For the text-containing cell, return its midpoint in [X, Y] coordinate format. 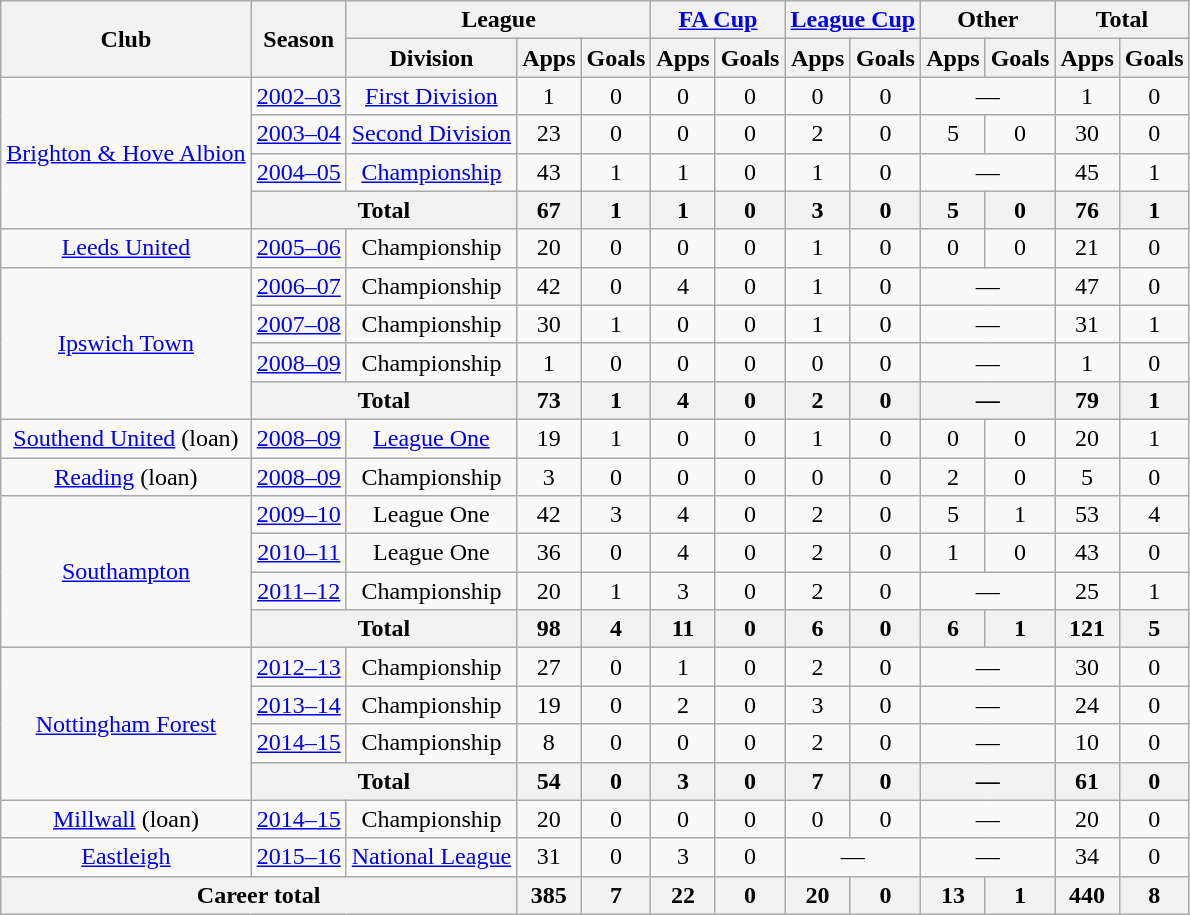
2002–03 [298, 96]
61 [1087, 781]
FA Cup [718, 20]
67 [549, 210]
385 [549, 895]
13 [953, 895]
2005–06 [298, 248]
National League [431, 857]
2010–11 [298, 553]
121 [1087, 629]
Second Division [431, 134]
79 [1087, 400]
73 [549, 400]
23 [549, 134]
98 [549, 629]
24 [1087, 705]
76 [1087, 210]
2006–07 [298, 286]
First Division [431, 96]
Career total [259, 895]
53 [1087, 515]
Division [431, 58]
2003–04 [298, 134]
34 [1087, 857]
Southend United (loan) [126, 438]
21 [1087, 248]
2004–05 [298, 172]
2015–16 [298, 857]
Season [298, 39]
Millwall (loan) [126, 819]
45 [1087, 172]
League [498, 20]
Other [988, 20]
2012–13 [298, 667]
2011–12 [298, 591]
Leeds United [126, 248]
Nottingham Forest [126, 724]
10 [1087, 743]
36 [549, 553]
54 [549, 781]
27 [549, 667]
2009–10 [298, 515]
25 [1087, 591]
Brighton & Hove Albion [126, 153]
Reading (loan) [126, 477]
22 [683, 895]
League Cup [853, 20]
2007–08 [298, 324]
Ipswich Town [126, 343]
Eastleigh [126, 857]
47 [1087, 286]
2013–14 [298, 705]
440 [1087, 895]
11 [683, 629]
Club [126, 39]
Southampton [126, 572]
